From the cell containing the given text, extract its center point as [X, Y] coordinate. 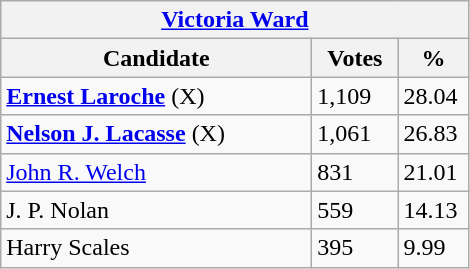
26.83 [434, 134]
14.13 [434, 210]
395 [355, 248]
% [434, 58]
Votes [355, 58]
9.99 [434, 248]
John R. Welch [156, 172]
1,109 [355, 96]
Victoria Ward [235, 20]
Harry Scales [156, 248]
J. P. Nolan [156, 210]
28.04 [434, 96]
Ernest Laroche (X) [156, 96]
1,061 [355, 134]
Candidate [156, 58]
559 [355, 210]
Nelson J. Lacasse (X) [156, 134]
21.01 [434, 172]
831 [355, 172]
